Identify which cell holds the provided text, then report its (x, y) central coordinate. 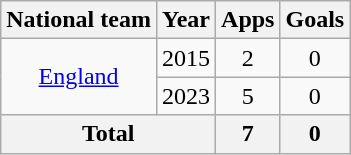
7 (248, 134)
2 (248, 58)
Year (186, 20)
5 (248, 96)
Apps (248, 20)
Goals (315, 20)
England (79, 77)
National team (79, 20)
Total (108, 134)
2015 (186, 58)
2023 (186, 96)
